Extract the (x, y) coordinate from the center of the cell holding the provided text.  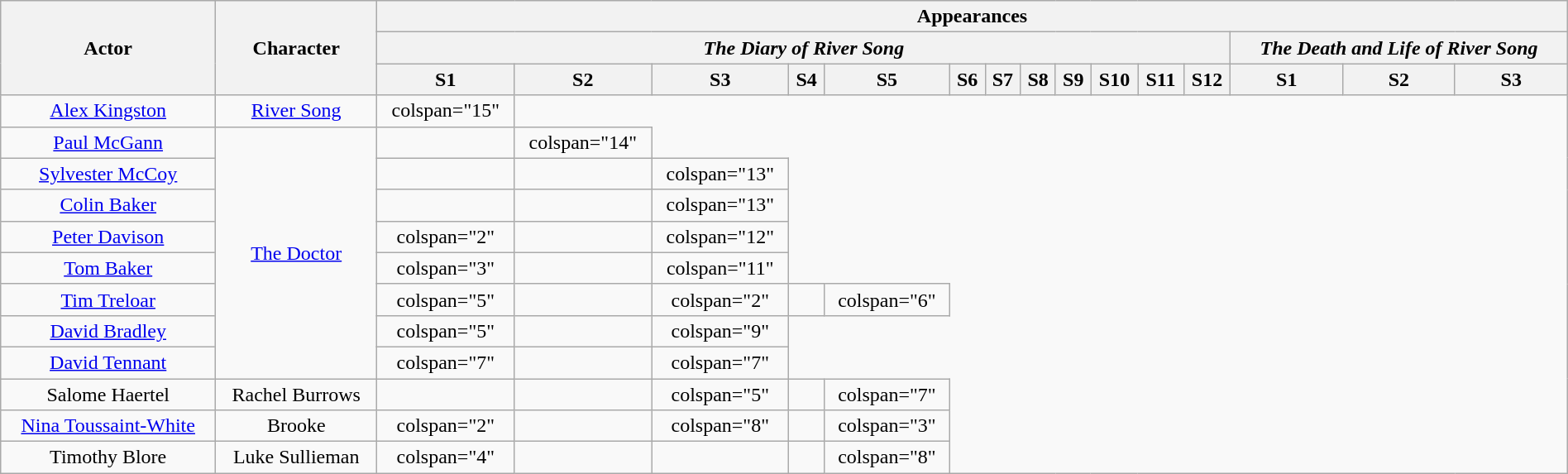
S6 (968, 79)
Nina Toussaint-White (108, 426)
Salome Haertel (108, 395)
colspan="9" (720, 331)
S12 (1207, 79)
Timothy Blore (108, 457)
Actor (108, 48)
Luke Sullieman (296, 457)
Brooke (296, 426)
Alex Kingston (108, 111)
colspan="11" (720, 268)
Character (296, 48)
The Doctor (296, 252)
Sylvester McCoy (108, 174)
The Death and Life of River Song (1399, 48)
David Tennant (108, 362)
S5 (887, 79)
Tim Treloar (108, 299)
S9 (1073, 79)
The Diary of River Song (804, 48)
S4 (807, 79)
River Song (296, 111)
S10 (1115, 79)
Colin Baker (108, 205)
colspan="6" (887, 299)
Tom Baker (108, 268)
David Bradley (108, 331)
Peter Davison (108, 237)
S11 (1161, 79)
Rachel Burrows (296, 395)
colspan="14" (583, 142)
S8 (1039, 79)
Paul McGann (108, 142)
colspan="15" (446, 111)
colspan="12" (720, 237)
S7 (1002, 79)
Appearances (973, 17)
colspan="4" (446, 457)
